For the text-containing cell, return its midpoint in (X, Y) coordinate format. 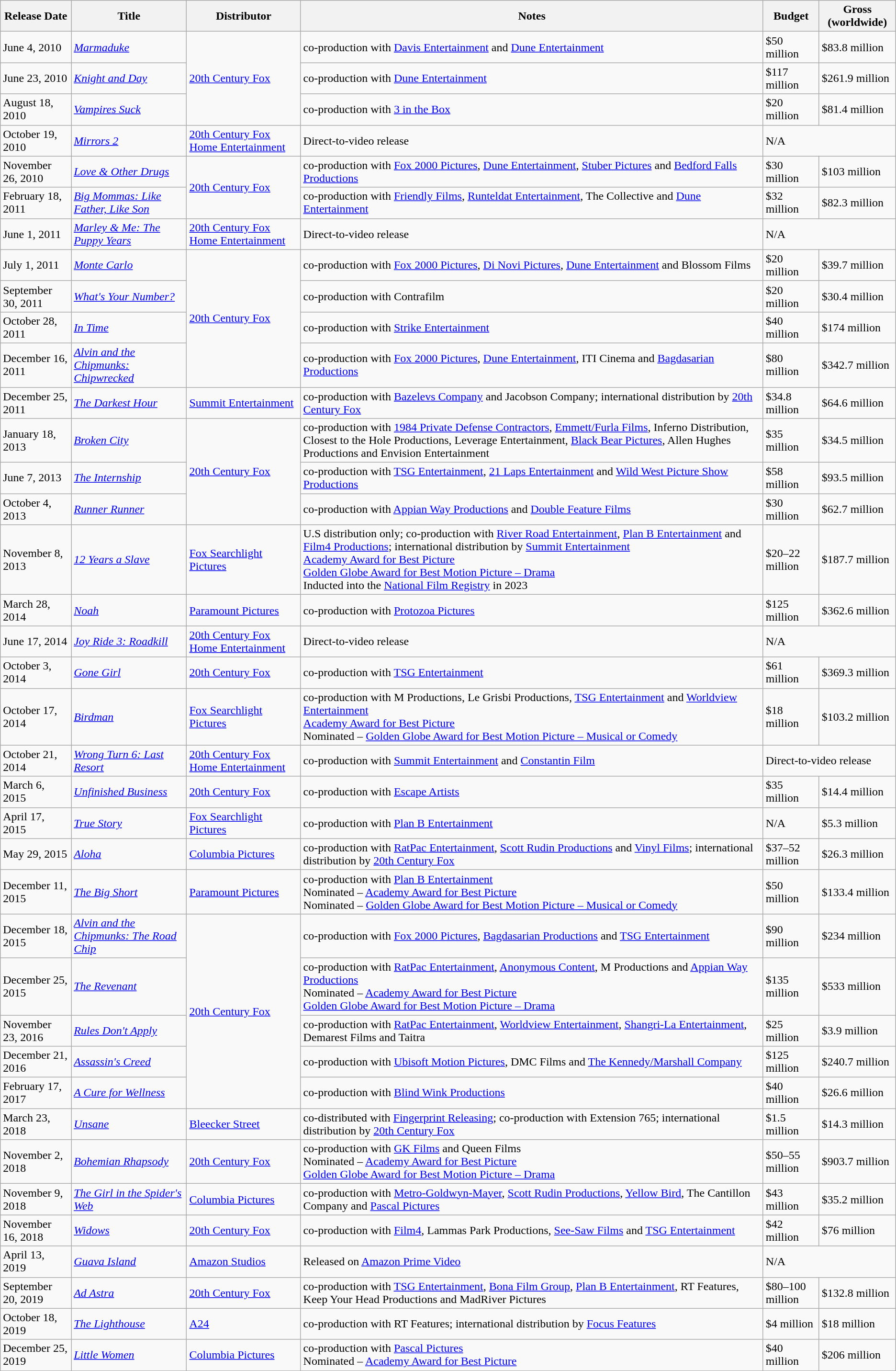
$5.3 million (857, 823)
November 8, 2013 (36, 560)
March 28, 2014 (36, 610)
September 30, 2011 (36, 296)
Gone Girl (129, 672)
Guava Island (129, 1261)
$37–52 million (791, 854)
Aloha (129, 854)
December 25, 2015 (36, 986)
$83.8 million (857, 47)
co-production with TSG Entertainment, Bona Film Group, Plan B Entertainment, RT Features, Keep Your Head Productions and MadRiver Pictures (532, 1293)
$61 million (791, 672)
co-production with RT Features; international distribution by Focus Features (532, 1324)
Notes (532, 16)
$132.8 million (857, 1293)
Noah (129, 610)
Released on Amazon Prime Video (532, 1261)
The Girl in the Spider's Web (129, 1199)
Mirrors 2 (129, 141)
Distributor (244, 16)
co-production with Strike Entertainment (532, 328)
December 16, 2011 (36, 365)
November 2, 2018 (36, 1162)
$20–22 million (791, 560)
co-production with Protozoa Pictures (532, 610)
Alvin and the Chipmunks: Chipwrecked (129, 365)
March 23, 2018 (36, 1124)
Big Mommas: Like Father, Like Son (129, 203)
Marmaduke (129, 47)
$103 million (857, 171)
$103.2 million (857, 716)
April 13, 2019 (36, 1261)
The Revenant (129, 986)
co-production with Summit Entertainment and Constantin Film (532, 760)
$34.5 million (857, 441)
co-production with Contrafilm (532, 296)
$4 million (791, 1324)
$133.4 million (857, 892)
$25 million (791, 1031)
Amazon Studios (244, 1261)
$80–100 million (791, 1293)
December 25, 2011 (36, 402)
Gross (worldwide) (857, 16)
co-production with Davis Entertainment and Dune Entertainment (532, 47)
$135 million (791, 986)
co-production with Dune Entertainment (532, 79)
co-production with 3 in the Box (532, 109)
co-production with Appian Way Productions and Double Feature Films (532, 510)
Vampires Suck (129, 109)
co-production with Metro-Goldwyn-Mayer, Scott Rudin Productions, Yellow Bird, The Cantillon Company and Pascal Pictures (532, 1199)
Budget (791, 16)
November 23, 2016 (36, 1031)
$261.9 million (857, 79)
$206 million (857, 1355)
$82.3 million (857, 203)
$1.5 million (791, 1124)
June 17, 2014 (36, 642)
Title (129, 16)
October 21, 2014 (36, 760)
co-production with Friendly Films, Runteldat Entertainment, The Collective and Dune Entertainment (532, 203)
Bohemian Rhapsody (129, 1162)
$3.9 million (857, 1031)
September 20, 2019 (36, 1293)
February 17, 2017 (36, 1093)
$533 million (857, 986)
June 4, 2010 (36, 47)
Joy Ride 3: Roadkill (129, 642)
$903.7 million (857, 1162)
$35.2 million (857, 1199)
co-production with RatPac Entertainment, Worldview Entertainment, Shangri-La Entertainment, Demarest Films and Taitra (532, 1031)
The Big Short (129, 892)
co-production with Plan B Entertainment (532, 823)
co-production with Ubisoft Motion Pictures, DMC Films and The Kennedy/Marshall Company (532, 1062)
$42 million (791, 1231)
December 11, 2015 (36, 892)
co-production with RatPac Entertainment, Scott Rudin Productions and Vinyl Films; international distribution by 20th Century Fox (532, 854)
Bleecker Street (244, 1124)
May 29, 2015 (36, 854)
co-production with Blind Wink Productions (532, 1093)
June 23, 2010 (36, 79)
co-production with TSG Entertainment (532, 672)
$81.4 million (857, 109)
December 18, 2015 (36, 936)
$43 million (791, 1199)
Monte Carlo (129, 265)
$50–55 million (791, 1162)
$93.5 million (857, 478)
$117 million (791, 79)
co-production with Bazelevs Company and Jacobson Company; international distribution by 20th Century Fox (532, 402)
$39.7 million (857, 265)
co-production with TSG Entertainment, 21 Laps Entertainment and Wild West Picture Show Productions (532, 478)
$80 million (791, 365)
Assassin's Creed (129, 1062)
Knight and Day (129, 79)
A24 (244, 1324)
co-production with Escape Artists (532, 792)
A Cure for Wellness (129, 1093)
$90 million (791, 936)
$32 million (791, 203)
$174 million (857, 328)
Marley & Me: The Puppy Years (129, 234)
co-production with GK Films and Queen FilmsNominated – Academy Award for Best PictureGolden Globe Award for Best Motion Picture – Drama (532, 1162)
Rules Don't Apply (129, 1031)
Unsane (129, 1124)
December 21, 2016 (36, 1062)
12 Years a Slave (129, 560)
Summit Entertainment (244, 402)
Little Women (129, 1355)
$369.3 million (857, 672)
June 7, 2013 (36, 478)
January 18, 2013 (36, 441)
$187.7 million (857, 560)
December 25, 2019 (36, 1355)
$64.6 million (857, 402)
What's Your Number? (129, 296)
Ad Astra (129, 1293)
October 19, 2010 (36, 141)
co-production with Film4, Lammas Park Productions, See-Saw Films and TSG Entertainment (532, 1231)
$34.8 million (791, 402)
$58 million (791, 478)
November 16, 2018 (36, 1231)
The Lighthouse (129, 1324)
July 1, 2011 (36, 265)
$30.4 million (857, 296)
October 4, 2013 (36, 510)
$14.3 million (857, 1124)
October 17, 2014 (36, 716)
March 6, 2015 (36, 792)
$362.6 million (857, 610)
co-production with Fox 2000 Pictures, Dune Entertainment, ITI Cinema and Bagdasarian Productions (532, 365)
August 18, 2010 (36, 109)
October 18, 2019 (36, 1324)
Wrong Turn 6: Last Resort (129, 760)
Alvin and the Chipmunks: The Road Chip (129, 936)
$240.7 million (857, 1062)
co-production with Fox 2000 Pictures, Di Novi Pictures, Dune Entertainment and Blossom Films (532, 265)
Unfinished Business (129, 792)
$14.4 million (857, 792)
The Internship (129, 478)
$234 million (857, 936)
April 17, 2015 (36, 823)
Birdman (129, 716)
October 28, 2011 (36, 328)
In Time (129, 328)
October 3, 2014 (36, 672)
co-production with Fox 2000 Pictures, Dune Entertainment, Stuber Pictures and Bedford Falls Productions (532, 171)
co-distributed with Fingerprint Releasing; co-production with Extension 765; international distribution by 20th Century Fox (532, 1124)
Broken City (129, 441)
Release Date (36, 16)
co-production with Pascal PicturesNominated – Academy Award for Best Picture (532, 1355)
$76 million (857, 1231)
True Story (129, 823)
June 1, 2011 (36, 234)
The Darkest Hour (129, 402)
$62.7 million (857, 510)
Widows (129, 1231)
$26.6 million (857, 1093)
$342.7 million (857, 365)
November 9, 2018 (36, 1199)
February 18, 2011 (36, 203)
co-production with Fox 2000 Pictures, Bagdasarian Productions and TSG Entertainment (532, 936)
Love & Other Drugs (129, 171)
$26.3 million (857, 854)
November 26, 2010 (36, 171)
Runner Runner (129, 510)
